Pinpoint the cell where the given text exists, returning its [x, y] midpoint coordinate. 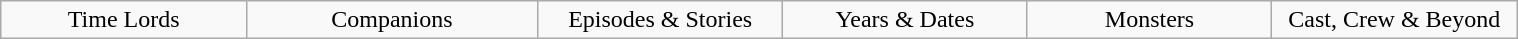
Episodes & Stories [660, 20]
Time Lords [124, 20]
Cast, Crew & Beyond [1394, 20]
Years & Dates [904, 20]
Monsters [1150, 20]
Companions [392, 20]
